Scan for the cell matching the given text and deliver its (X, Y) coordinate at center. 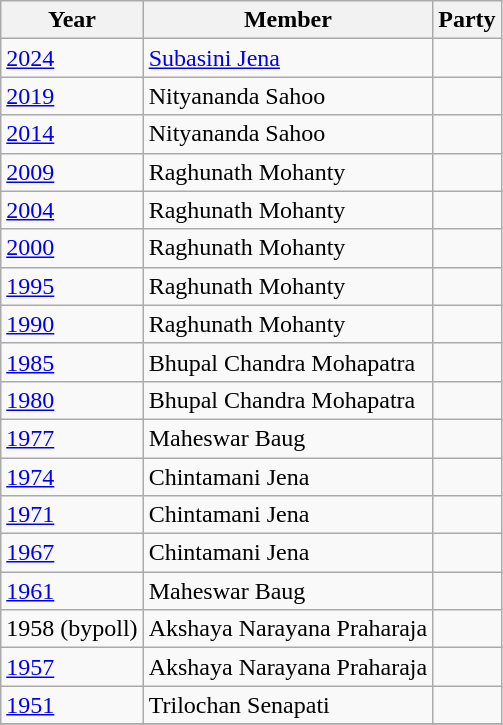
Party (467, 20)
1971 (72, 515)
2024 (72, 58)
1967 (72, 553)
1957 (72, 667)
2004 (72, 210)
1985 (72, 362)
1951 (72, 705)
1980 (72, 400)
Year (72, 20)
Member (288, 20)
1958 (bypoll) (72, 629)
1961 (72, 591)
2014 (72, 134)
1977 (72, 438)
1974 (72, 477)
2009 (72, 172)
1990 (72, 324)
Trilochan Senapati (288, 705)
1995 (72, 286)
2019 (72, 96)
2000 (72, 248)
Subasini Jena (288, 58)
